Pinpoint the cell where the given text exists, returning its (X, Y) midpoint coordinate. 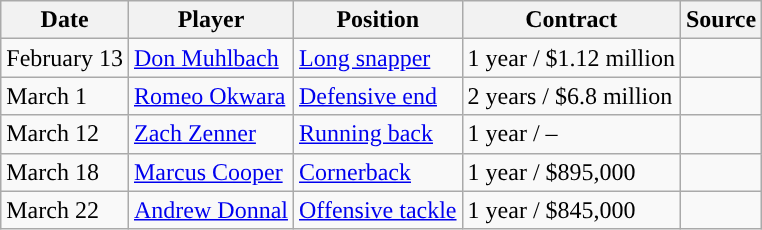
Romeo Okwara (210, 96)
Zach Zenner (210, 134)
Andrew Donnal (210, 210)
2 years / $6.8 million (571, 96)
1 year / $845,000 (571, 210)
1 year / – (571, 134)
Date (65, 20)
Long snapper (378, 58)
Contract (571, 20)
Player (210, 20)
Marcus Cooper (210, 172)
Source (720, 20)
February 13 (65, 58)
March 18 (65, 172)
March 22 (65, 210)
1 year / $895,000 (571, 172)
Defensive end (378, 96)
1 year / $1.12 million (571, 58)
Position (378, 20)
Cornerback (378, 172)
March 1 (65, 96)
Running back (378, 134)
March 12 (65, 134)
Offensive tackle (378, 210)
Don Muhlbach (210, 58)
